Extract the [X, Y] coordinate from the center of the cell holding the provided text.  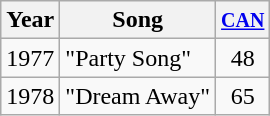
1978 [30, 96]
Song [138, 20]
65 [243, 96]
Year [30, 20]
CAN [243, 20]
48 [243, 58]
"Dream Away" [138, 96]
1977 [30, 58]
"Party Song" [138, 58]
